Return the [X, Y] coordinate for the center point of the cell that contains the specified text.  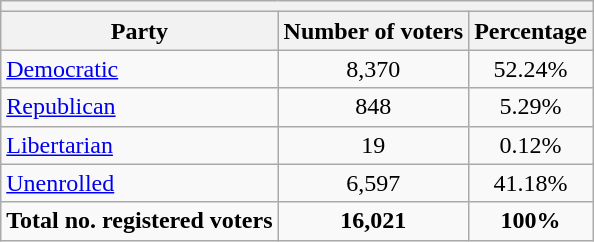
Number of voters [374, 31]
100% [531, 221]
848 [374, 107]
41.18% [531, 183]
8,370 [374, 69]
Libertarian [140, 145]
19 [374, 145]
16,021 [374, 221]
0.12% [531, 145]
Republican [140, 107]
6,597 [374, 183]
Democratic [140, 69]
Unenrolled [140, 183]
52.24% [531, 69]
Party [140, 31]
Percentage [531, 31]
Total no. registered voters [140, 221]
5.29% [531, 107]
